From the cell containing the given text, extract its center point as (X, Y) coordinate. 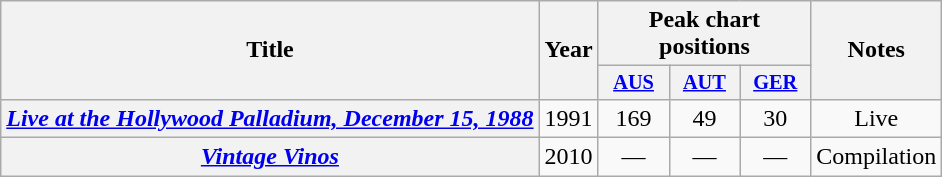
Vintage Vinos (270, 157)
Peak chart positions (704, 34)
Notes (876, 50)
Year (568, 50)
49 (704, 118)
2010 (568, 157)
30 (776, 118)
Title (270, 50)
169 (634, 118)
AUS (634, 83)
Compilation (876, 157)
AUT (704, 83)
GER (776, 83)
Live (876, 118)
Live at the Hollywood Palladium, December 15, 1988 (270, 118)
1991 (568, 118)
